Determine the (x, y) coordinate at the center of the cell enclosing the given text.  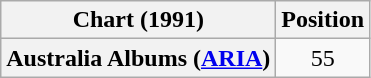
Chart (1991) (138, 20)
Position (323, 20)
Australia Albums (ARIA) (138, 58)
55 (323, 58)
